Find where the given text appears and provide that cell's center as (X, Y) coordinate. 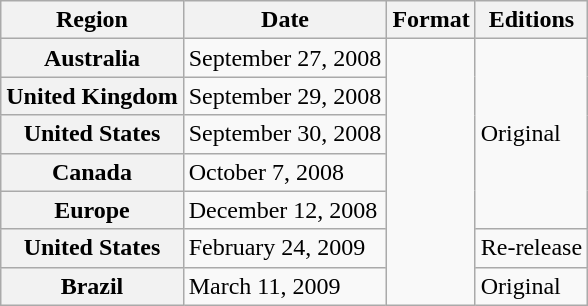
Europe (92, 210)
Editions (531, 20)
December 12, 2008 (285, 210)
Format (431, 20)
February 24, 2009 (285, 248)
March 11, 2009 (285, 286)
Brazil (92, 286)
Date (285, 20)
Region (92, 20)
September 27, 2008 (285, 58)
Australia (92, 58)
Canada (92, 172)
September 30, 2008 (285, 134)
United Kingdom (92, 96)
September 29, 2008 (285, 96)
October 7, 2008 (285, 172)
Re-release (531, 248)
